Capture the cell that displays the provided text and extract its [x, y] central coordinate. 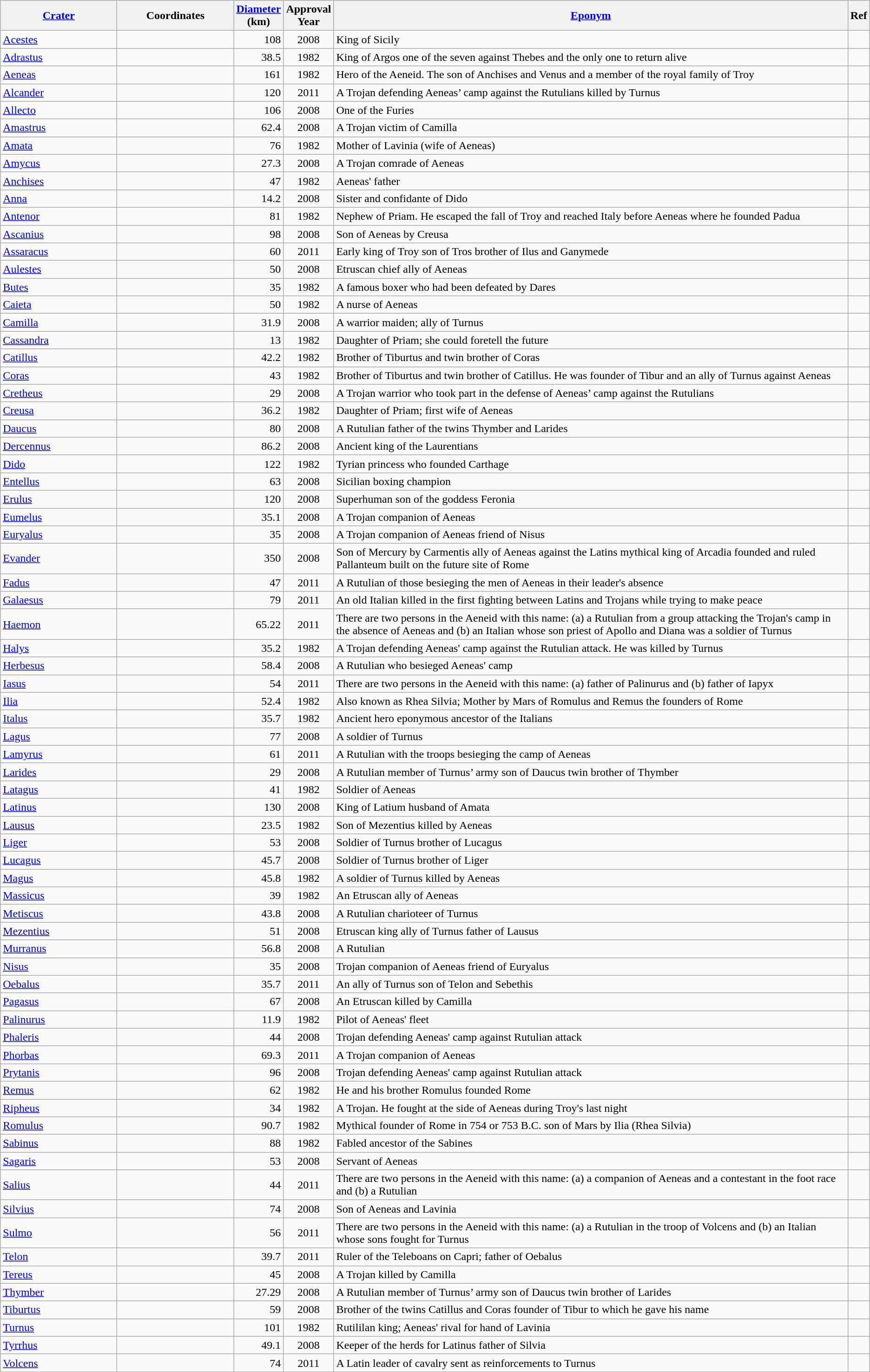
Magus [59, 878]
Crater [59, 16]
Son of Mercury by Carmentis ally of Aeneas against the Latins mythical king of Arcadia founded and ruled Pallanteum built on the future site of Rome [591, 558]
Anna [59, 198]
Acestes [59, 39]
Prytanis [59, 1072]
Son of Aeneas and Lavinia [591, 1209]
Tiburtus [59, 1310]
161 [258, 75]
Oebalus [59, 984]
ApprovalYear [309, 16]
Mythical founder of Rome in 754 or 753 B.C. son of Mars by Ilia (Rhea Silvia) [591, 1126]
A Trojan victim of Camilla [591, 128]
36.2 [258, 411]
Ancient hero eponymous ancestor of the Italians [591, 719]
Ruler of the Teleboans on Capri; father of Oebalus [591, 1257]
49.1 [258, 1345]
An Etruscan killed by Camilla [591, 1002]
Coras [59, 375]
88 [258, 1143]
54 [258, 683]
39 [258, 896]
A Rutulian [591, 949]
Brother of Tiburtus and twin brother of Catillus. He was founder of Tibur and an ally of Turnus against Aeneas [591, 375]
79 [258, 600]
A nurse of Aeneas [591, 305]
45.7 [258, 860]
59 [258, 1310]
Cretheus [59, 393]
Assaracus [59, 252]
Dercennus [59, 446]
A Rutulian member of Turnus’ army son of Daucus twin brother of Thymber [591, 772]
Fadus [59, 583]
There are two persons in the Aeneid with this name: (a) a Rutulian in the troop of Volcens and (b) an Italian whose sons fought for Turnus [591, 1233]
Soldier of Turnus brother of Liger [591, 860]
Nisus [59, 966]
Mezentius [59, 931]
An old Italian killed in the first fighting between Latins and Trojans while trying to make peace [591, 600]
A Trojan warrior who took part in the defense of Aeneas’ camp against the Rutulians [591, 393]
Ilia [59, 701]
Sulmo [59, 1233]
Mother of Lavinia (wife of Aeneas) [591, 145]
An Etruscan ally of Aeneas [591, 896]
Phorbas [59, 1055]
Massicus [59, 896]
Lausus [59, 825]
A warrior maiden; ally of Turnus [591, 322]
A Trojan defending Aeneas’ camp against the Rutulians killed by Turnus [591, 92]
Halys [59, 648]
King of Latium husband of Amata [591, 807]
Fabled ancestor of the Sabines [591, 1143]
43 [258, 375]
Volcens [59, 1363]
Sister and confidante of Dido [591, 198]
11.9 [258, 1019]
A Trojan. He fought at the side of Aeneas during Troy's last night [591, 1108]
An ally of Turnus son of Telon and Sebethis [591, 984]
122 [258, 464]
69.3 [258, 1055]
34 [258, 1108]
A Rutulian of those besieging the men of Aeneas in their leader's absence [591, 583]
Remus [59, 1090]
81 [258, 216]
27.29 [258, 1292]
Latinus [59, 807]
Servant of Aeneas [591, 1161]
106 [258, 110]
Evander [59, 558]
A Trojan comrade of Aeneas [591, 163]
Brother of the twins Catillus and Coras founder of Tibur to which he gave his name [591, 1310]
Latagus [59, 789]
108 [258, 39]
Sicilian boxing champion [591, 481]
Amastrus [59, 128]
Turnus [59, 1327]
Caieta [59, 305]
Lagus [59, 736]
Superhuman son of the goddess Feronia [591, 499]
Ripheus [59, 1108]
Eumelus [59, 517]
Aulestes [59, 269]
130 [258, 807]
Metiscus [59, 913]
Trojan companion of Aeneas friend of Euryalus [591, 966]
Catillus [59, 358]
41 [258, 789]
86.2 [258, 446]
A Rutulian who besieged Aeneas' camp [591, 666]
Tyrrhus [59, 1345]
Daughter of Priam; first wife of Aeneas [591, 411]
45.8 [258, 878]
Son of Mezentius killed by Aeneas [591, 825]
Anchises [59, 181]
Daughter of Priam; she could foretell the future [591, 340]
60 [258, 252]
Allecto [59, 110]
Phaleris [59, 1037]
There are two persons in the Aeneid with this name: (a) father of Palinurus and (b) father of Iapyx [591, 683]
Antenor [59, 216]
52.4 [258, 701]
Iasus [59, 683]
Sabinus [59, 1143]
Aeneas [59, 75]
Lucagus [59, 860]
Early king of Troy son of Tros brother of Ilus and Ganymede [591, 252]
Butes [59, 287]
Soldier of Aeneas [591, 789]
One of the Furies [591, 110]
Silvius [59, 1209]
A Rutulian member of Turnus’ army son of Daucus twin brother of Larides [591, 1292]
Daucus [59, 428]
Camilla [59, 322]
Hero of the Aeneid. The son of Anchises and Venus and a member of the royal family of Troy [591, 75]
35.2 [258, 648]
67 [258, 1002]
23.5 [258, 825]
A Rutulian with the troops besieging the camp of Aeneas [591, 754]
Thymber [59, 1292]
45 [258, 1274]
Soldier of Turnus brother of Lucagus [591, 843]
Ref [859, 16]
76 [258, 145]
Alcander [59, 92]
80 [258, 428]
Murranus [59, 949]
Ancient king of the Laurentians [591, 446]
A Rutulian charioteer of Turnus [591, 913]
56.8 [258, 949]
Also known as Rhea Silvia; Mother by Mars of Romulus and Remus the founders of Rome [591, 701]
Herbesus [59, 666]
90.7 [258, 1126]
Brother of Tiburtus and twin brother of Coras [591, 358]
62.4 [258, 128]
Galaesus [59, 600]
14.2 [258, 198]
Telon [59, 1257]
Tereus [59, 1274]
Son of Aeneas by Creusa [591, 234]
Adrastus [59, 57]
A soldier of Turnus killed by Aeneas [591, 878]
Euryalus [59, 535]
Coordinates [176, 16]
Tyrian princess who founded Carthage [591, 464]
A Trojan companion of Aeneas friend of Nisus [591, 535]
61 [258, 754]
Salius [59, 1185]
A Trojan defending Aeneas' camp against the Rutulian attack. He was killed by Turnus [591, 648]
62 [258, 1090]
38.5 [258, 57]
A famous boxer who had been defeated by Dares [591, 287]
Lamyrus [59, 754]
31.9 [258, 322]
101 [258, 1327]
Etruscan king ally of Turnus father of Lausus [591, 931]
Larides [59, 772]
Romulus [59, 1126]
A soldier of Turnus [591, 736]
Cassandra [59, 340]
Pilot of Aeneas' fleet [591, 1019]
77 [258, 736]
Palinurus [59, 1019]
Nephew of Priam. He escaped the fall of Troy and reached Italy before Aeneas where he founded Padua [591, 216]
39.7 [258, 1257]
27.3 [258, 163]
Keeper of the herds for Latinus father of Silvia [591, 1345]
58.4 [258, 666]
42.2 [258, 358]
Erulus [59, 499]
Pagasus [59, 1002]
Aeneas' father [591, 181]
56 [258, 1233]
63 [258, 481]
43.8 [258, 913]
A Rutulian father of the twins Thymber and Larides [591, 428]
Dido [59, 464]
King of Sicily [591, 39]
Ascanius [59, 234]
Sagaris [59, 1161]
Creusa [59, 411]
Etruscan chief ally of Aeneas [591, 269]
Italus [59, 719]
He and his brother Romulus founded Rome [591, 1090]
Haemon [59, 624]
Liger [59, 843]
A Latin leader of cavalry sent as reinforcements to Turnus [591, 1363]
Amycus [59, 163]
King of Argos one of the seven against Thebes and the only one to return alive [591, 57]
There are two persons in the Aeneid with this name: (a) a companion of Aeneas and a contestant in the foot race and (b) a Rutulian [591, 1185]
Amata [59, 145]
Eponym [591, 16]
98 [258, 234]
A Trojan killed by Camilla [591, 1274]
13 [258, 340]
65.22 [258, 624]
51 [258, 931]
Entellus [59, 481]
350 [258, 558]
Diameter(km) [258, 16]
35.1 [258, 517]
Rutililan king; Aeneas' rival for hand of Lavinia [591, 1327]
96 [258, 1072]
